Pinpoint the cell where the given text exists, returning its [X, Y] midpoint coordinate. 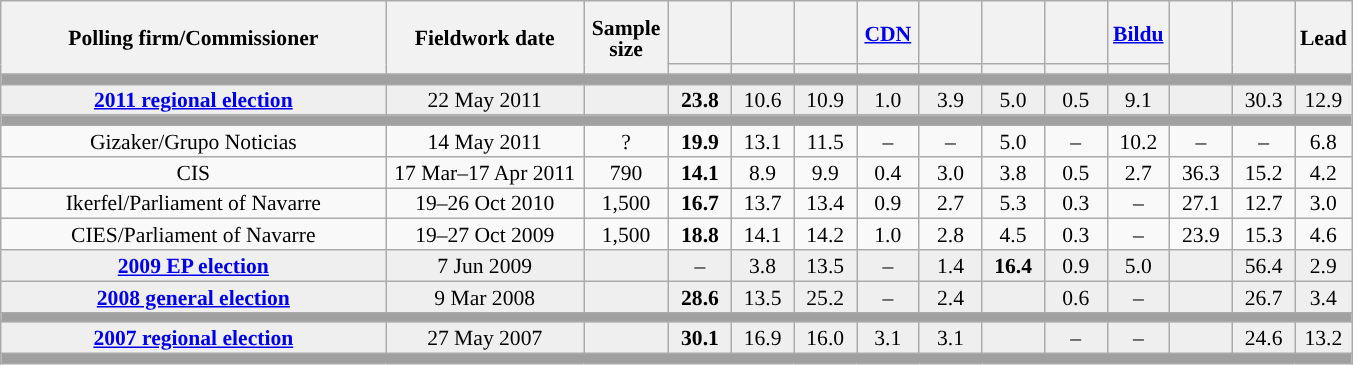
2008 general election [194, 296]
Ikerfel/Parliament of Navarre [194, 204]
4.2 [1324, 172]
56.4 [1264, 266]
14.2 [826, 234]
28.6 [700, 296]
CIS [194, 172]
16.0 [826, 338]
13.1 [762, 142]
2.8 [950, 234]
2007 regional election [194, 338]
0.6 [1076, 296]
15.3 [1264, 234]
23.8 [700, 100]
9.1 [1138, 100]
16.4 [1014, 266]
790 [626, 172]
18.8 [700, 234]
25.2 [826, 296]
10.9 [826, 100]
12.9 [1324, 100]
22 May 2011 [485, 100]
8.9 [762, 172]
2011 regional election [194, 100]
19–27 Oct 2009 [485, 234]
Sample size [626, 38]
16.9 [762, 338]
Gizaker/Grupo Noticias [194, 142]
1.4 [950, 266]
3.9 [950, 100]
Fieldwork date [485, 38]
9.9 [826, 172]
CIES/Parliament of Navarre [194, 234]
14 May 2011 [485, 142]
0.4 [888, 172]
Polling firm/Commissioner [194, 38]
2.4 [950, 296]
2009 EP election [194, 266]
16.7 [700, 204]
6.8 [1324, 142]
26.7 [1264, 296]
2.9 [1324, 266]
7 Jun 2009 [485, 266]
Lead [1324, 38]
30.1 [700, 338]
13.7 [762, 204]
4.6 [1324, 234]
27.1 [1202, 204]
30.3 [1264, 100]
36.3 [1202, 172]
12.7 [1264, 204]
3.4 [1324, 296]
13.2 [1324, 338]
19.9 [700, 142]
5.3 [1014, 204]
10.6 [762, 100]
27 May 2007 [485, 338]
13.4 [826, 204]
17 Mar–17 Apr 2011 [485, 172]
24.6 [1264, 338]
11.5 [826, 142]
10.2 [1138, 142]
19–26 Oct 2010 [485, 204]
CDN [888, 32]
Bildu [1138, 32]
9 Mar 2008 [485, 296]
15.2 [1264, 172]
? [626, 142]
4.5 [1014, 234]
23.9 [1202, 234]
